Find where the given text appears and provide that cell's center as [X, Y] coordinate. 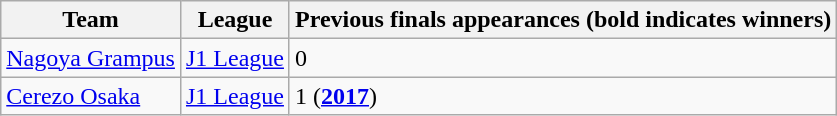
0 [562, 58]
Nagoya Grampus [91, 58]
League [234, 20]
Team [91, 20]
1 (2017) [562, 96]
Previous finals appearances (bold indicates winners) [562, 20]
Cerezo Osaka [91, 96]
